Provide the [X, Y] coordinate of the cell's center where the given text is located.  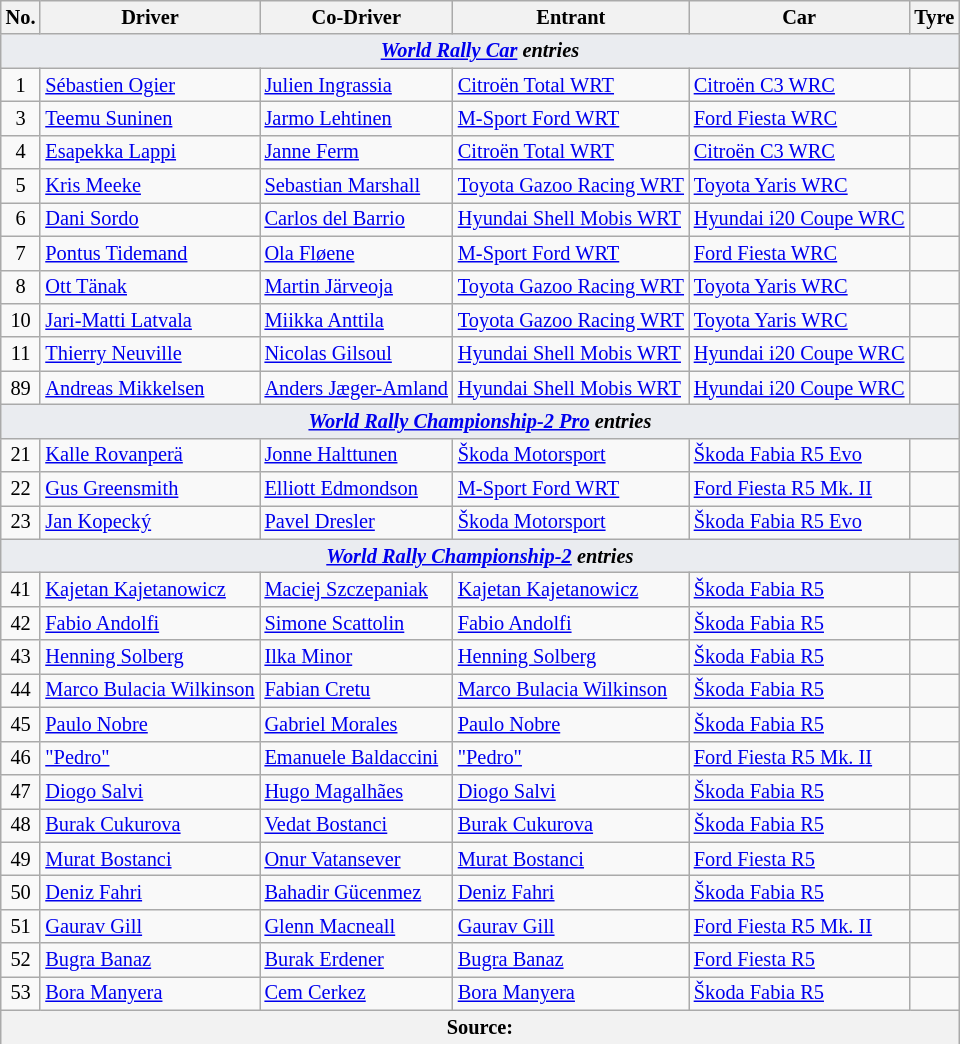
Nicolas Gilsoul [356, 354]
51 [21, 926]
Kalle Rovanperä [150, 455]
Hugo Magalhães [356, 791]
46 [21, 758]
Sébastien Ogier [150, 85]
22 [21, 489]
4 [21, 152]
World Rally Championship-2 Pro entries [480, 421]
50 [21, 892]
Pavel Dresler [356, 522]
53 [21, 993]
11 [21, 354]
Emanuele Baldaccini [356, 758]
42 [21, 623]
Driver [150, 17]
Gabriel Morales [356, 724]
48 [21, 825]
Maciej Szczepaniak [356, 589]
Teemu Suninen [150, 118]
Simone Scattolin [356, 623]
43 [21, 657]
41 [21, 589]
Martin Järveoja [356, 287]
Anders Jæger-Amland [356, 388]
3 [21, 118]
Ilka Minor [356, 657]
Esapekka Lappi [150, 152]
1 [21, 85]
Cem Cerkez [356, 993]
8 [21, 287]
World Rally Championship-2 entries [480, 556]
Burak Erdener [356, 960]
Tyre [934, 17]
44 [21, 690]
Dani Sordo [150, 219]
Jarmo Lehtinen [356, 118]
47 [21, 791]
Vedat Bostanci [356, 825]
52 [21, 960]
Miikka Anttila [356, 320]
Pontus Tidemand [150, 253]
Jonne Halttunen [356, 455]
49 [21, 859]
World Rally Car entries [480, 51]
Fabian Cretu [356, 690]
Thierry Neuville [150, 354]
Ola Fløene [356, 253]
Car [800, 17]
Carlos del Barrio [356, 219]
6 [21, 219]
Source: [480, 1027]
5 [21, 186]
Bahadir Gücenmez [356, 892]
Glenn Macneall [356, 926]
Sebastian Marshall [356, 186]
89 [21, 388]
No. [21, 17]
10 [21, 320]
Janne Ferm [356, 152]
Gus Greensmith [150, 489]
Ott Tänak [150, 287]
Elliott Edmondson [356, 489]
23 [21, 522]
Kris Meeke [150, 186]
Jari-Matti Latvala [150, 320]
45 [21, 724]
7 [21, 253]
Co-Driver [356, 17]
Onur Vatansever [356, 859]
21 [21, 455]
Andreas Mikkelsen [150, 388]
Entrant [571, 17]
Julien Ingrassia [356, 85]
Jan Kopecký [150, 522]
